Extract the (x, y) coordinate from the center of the cell holding the provided text.  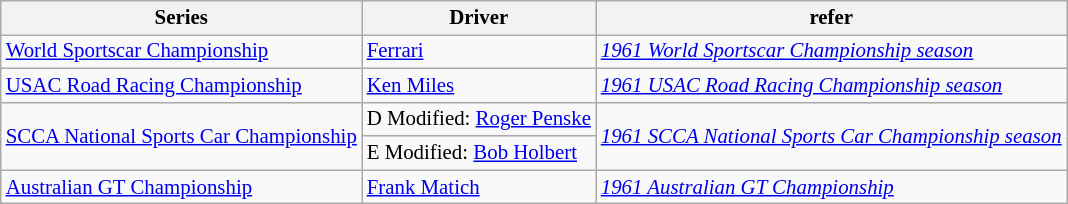
1961 World Sportscar Championship season (832, 51)
Australian GT Championship (182, 187)
Frank Matich (479, 187)
USAC Road Racing Championship (182, 85)
1961 Australian GT Championship (832, 187)
Series (182, 18)
E Modified: Bob Holbert (479, 153)
Driver (479, 18)
D Modified: Roger Penske (479, 119)
Ken Miles (479, 85)
1961 SCCA National Sports Car Championship season (832, 136)
1961 USAC Road Racing Championship season (832, 85)
SCCA National Sports Car Championship (182, 136)
World Sportscar Championship (182, 51)
Ferrari (479, 51)
refer (832, 18)
